Capture the cell that displays the provided text and extract its (X, Y) central coordinate. 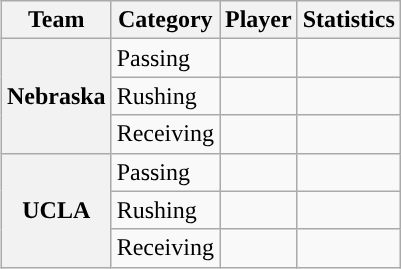
Team (56, 20)
Category (165, 20)
UCLA (56, 210)
Player (259, 20)
Statistics (348, 20)
Nebraska (56, 96)
